Scan for the cell matching the given text and deliver its (x, y) coordinate at center. 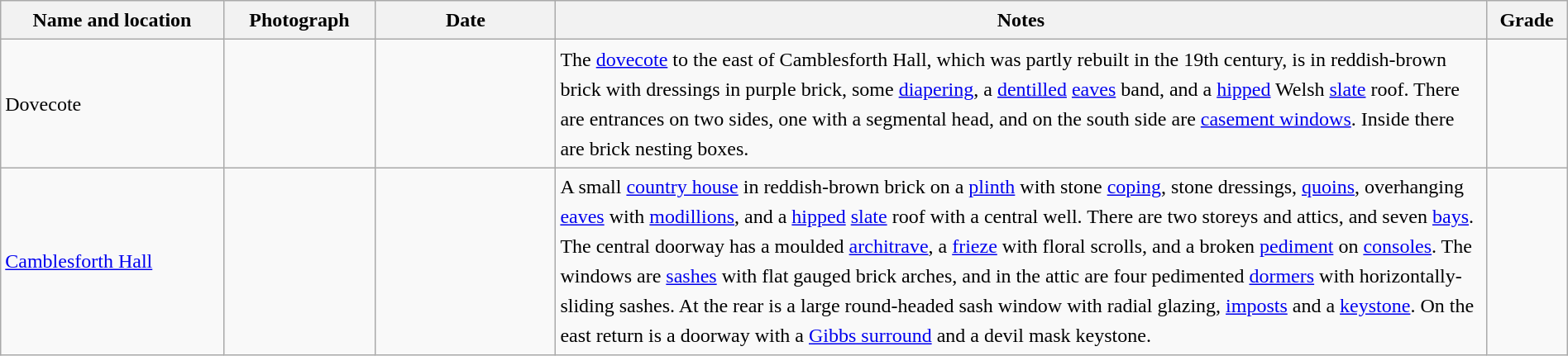
Camblesforth Hall (112, 261)
Grade (1527, 20)
Dovecote (112, 104)
Photograph (299, 20)
Name and location (112, 20)
Notes (1021, 20)
Date (466, 20)
